Capture the cell that displays the provided text and extract its (x, y) central coordinate. 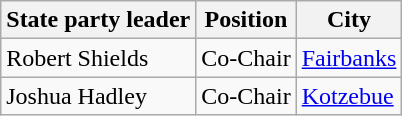
Kotzebue (349, 96)
Robert Shields (98, 58)
Joshua Hadley (98, 96)
Position (246, 20)
State party leader (98, 20)
City (349, 20)
Fairbanks (349, 58)
